Scan for the cell matching the given text and deliver its [x, y] coordinate at center. 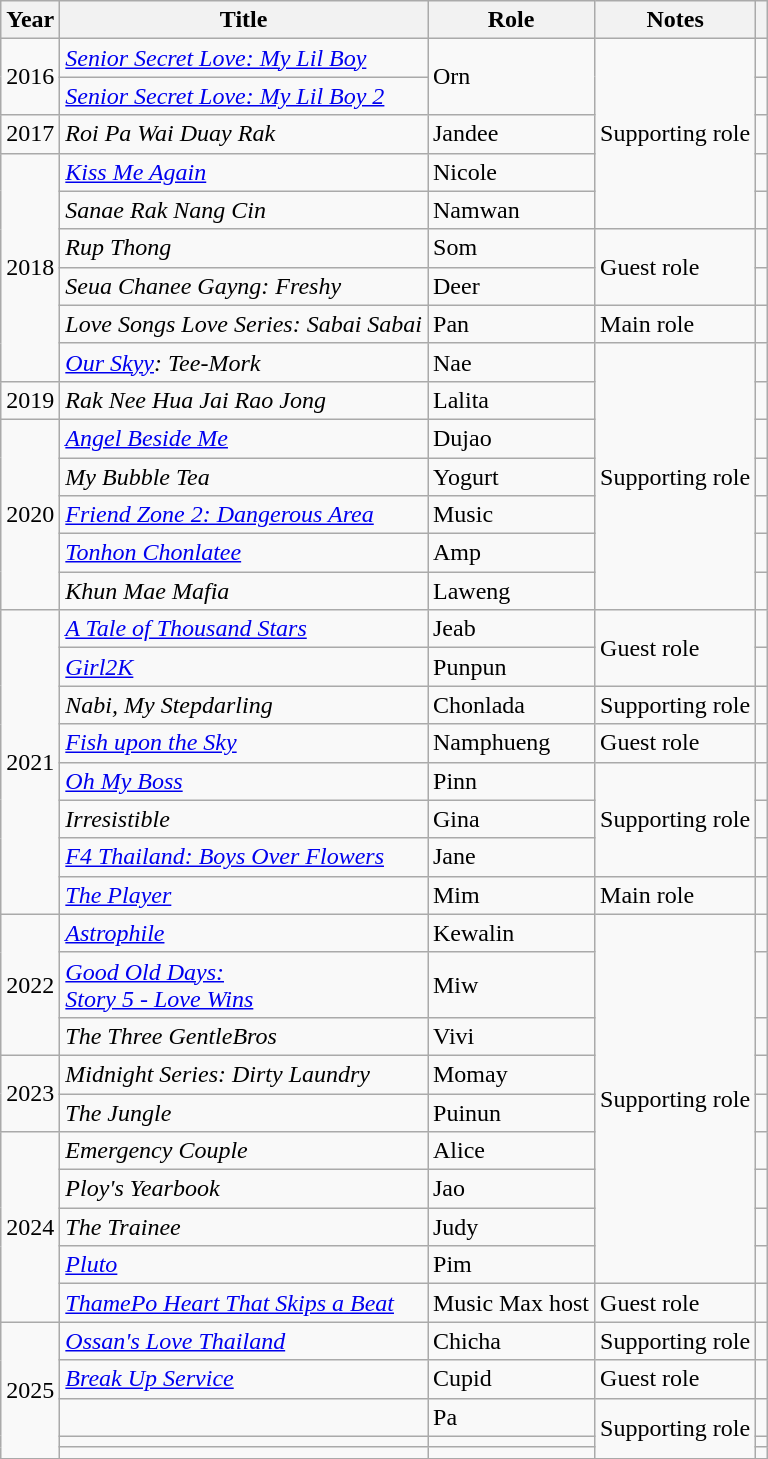
The Trainee [244, 1227]
Momay [512, 1074]
2025 [30, 1390]
Nicole [512, 172]
Rup Thong [244, 248]
Role [512, 20]
Angel Beside Me [244, 438]
Good Old Days:Story 5 - Love Wins [244, 984]
2017 [30, 134]
Miw [512, 984]
Chicha [512, 1341]
Jane [512, 857]
Lalita [512, 400]
Ossan's Love Thailand [244, 1341]
Alice [512, 1151]
Dujao [512, 438]
Pluto [244, 1265]
2020 [30, 514]
Khun Mae Mafia [244, 591]
Judy [512, 1227]
Jeab [512, 629]
2018 [30, 267]
Fish upon the Sky [244, 743]
Irresistible [244, 819]
Friend Zone 2: Dangerous Area [244, 515]
2023 [30, 1093]
The Three GentleBros [244, 1036]
Nae [512, 362]
Senior Secret Love: My Lil Boy 2 [244, 96]
Seua Chanee Gayng: Freshy [244, 286]
Mim [512, 895]
Pa [512, 1417]
Nabi, My Stepdarling [244, 705]
Vivi [512, 1036]
Chonlada [512, 705]
Kewalin [512, 933]
Girl2K [244, 667]
My Bubble Tea [244, 477]
ThamePo Heart That Skips a Beat [244, 1303]
Jandee [512, 134]
Som [512, 248]
Tonhon Chonlatee [244, 553]
Oh My Boss [244, 781]
2022 [30, 984]
Senior Secret Love: My Lil Boy [244, 58]
Rak Nee Hua Jai Rao Jong [244, 400]
Namphueng [512, 743]
2019 [30, 400]
Year [30, 20]
Music [512, 515]
Love Songs Love Series: Sabai Sabai [244, 324]
Punpun [512, 667]
A Tale of Thousand Stars [244, 629]
Gina [512, 819]
Roi Pa Wai Duay Rak [244, 134]
Notes [676, 20]
Emergency Couple [244, 1151]
Kiss Me Again [244, 172]
Astrophile [244, 933]
Break Up Service [244, 1379]
Laweng [512, 591]
Sanae Rak Nang Cin [244, 210]
Midnight Series: Dirty Laundry [244, 1074]
The Jungle [244, 1113]
Jao [512, 1189]
Ploy's Yearbook [244, 1189]
2024 [30, 1227]
Yogurt [512, 477]
Pan [512, 324]
The Player [244, 895]
Cupid [512, 1379]
2016 [30, 77]
Pim [512, 1265]
Pinn [512, 781]
Our Skyy: Tee-Mork [244, 362]
2021 [30, 762]
Music Max host [512, 1303]
Amp [512, 553]
Title [244, 20]
Namwan [512, 210]
Deer [512, 286]
F4 Thailand: Boys Over Flowers [244, 857]
Puinun [512, 1113]
Orn [512, 77]
